Find where the given text appears and provide that cell's center as (x, y) coordinate. 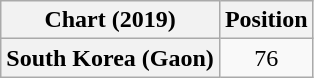
76 (266, 58)
South Korea (Gaon) (110, 58)
Position (266, 20)
Chart (2019) (110, 20)
